Detect which cell encompasses the target text, then output its [X, Y] center coordinate. 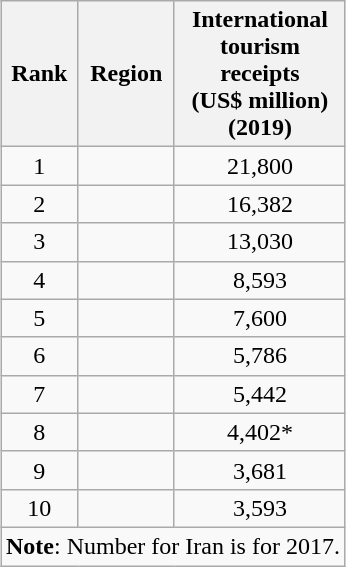
4,402* [260, 432]
3,593 [260, 508]
6 [39, 356]
Region [126, 74]
13,030 [260, 242]
8 [39, 432]
7 [39, 394]
5,442 [260, 394]
4 [39, 280]
3,681 [260, 470]
16,382 [260, 204]
1 [39, 166]
7,600 [260, 318]
3 [39, 242]
8,593 [260, 280]
5 [39, 318]
9 [39, 470]
Note: Number for Iran is for 2017. [172, 546]
10 [39, 508]
21,800 [260, 166]
International tourism receipts (US$ million) (2019) [260, 74]
Rank [39, 74]
2 [39, 204]
5,786 [260, 356]
